Capture the cell that displays the provided text and extract its (x, y) central coordinate. 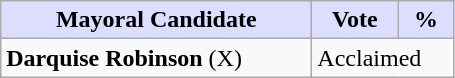
% (426, 20)
Vote (355, 20)
Mayoral Candidate (156, 20)
Darquise Robinson (X) (156, 58)
Acclaimed (383, 58)
